Scan for the cell matching the given text and deliver its [X, Y] coordinate at center. 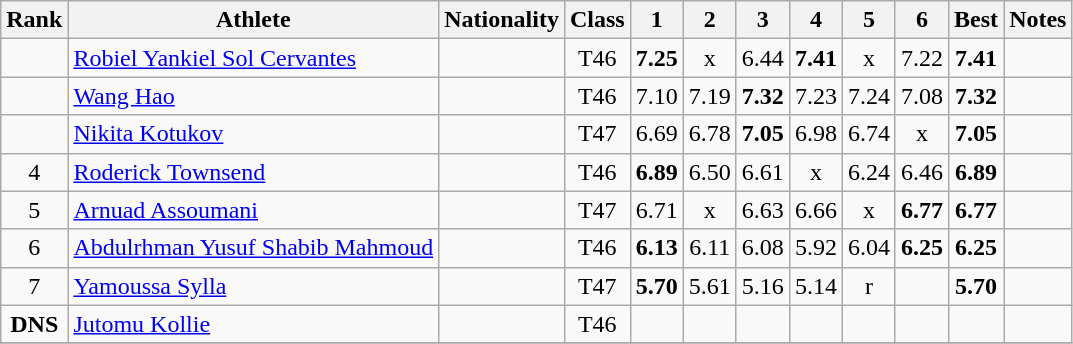
Robiel Yankiel Sol Cervantes [254, 58]
5.92 [816, 248]
6.63 [762, 210]
6.66 [816, 210]
5.16 [762, 286]
Notes [1038, 20]
Athlete [254, 20]
7.08 [922, 96]
6.13 [656, 248]
1 [656, 20]
6.44 [762, 58]
6.08 [762, 248]
Wang Hao [254, 96]
r [868, 286]
DNS [34, 324]
Roderick Townsend [254, 172]
6.71 [656, 210]
6.04 [868, 248]
Abdulrhman Yusuf Shabib Mahmoud [254, 248]
6.78 [710, 134]
5.14 [816, 286]
6.46 [922, 172]
Arnuad Assoumani [254, 210]
Best [976, 20]
7.24 [868, 96]
Nationality [502, 20]
Class [597, 20]
2 [710, 20]
6.11 [710, 248]
7 [34, 286]
7.19 [710, 96]
6.74 [868, 134]
5.61 [710, 286]
6.24 [868, 172]
6.69 [656, 134]
Yamoussa Sylla [254, 286]
6.98 [816, 134]
7.25 [656, 58]
3 [762, 20]
Nikita Kotukov [254, 134]
6.61 [762, 172]
7.22 [922, 58]
Rank [34, 20]
6.50 [710, 172]
7.10 [656, 96]
7.23 [816, 96]
Jutomu Kollie [254, 324]
